Provide the [X, Y] coordinate of the cell's center where the given text is located.  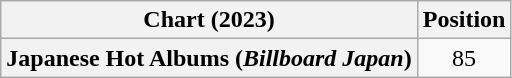
Position [464, 20]
Japanese Hot Albums (Billboard Japan) [209, 58]
Chart (2023) [209, 20]
85 [464, 58]
